Determine the [x, y] coordinate at the center of the cell enclosing the given text.  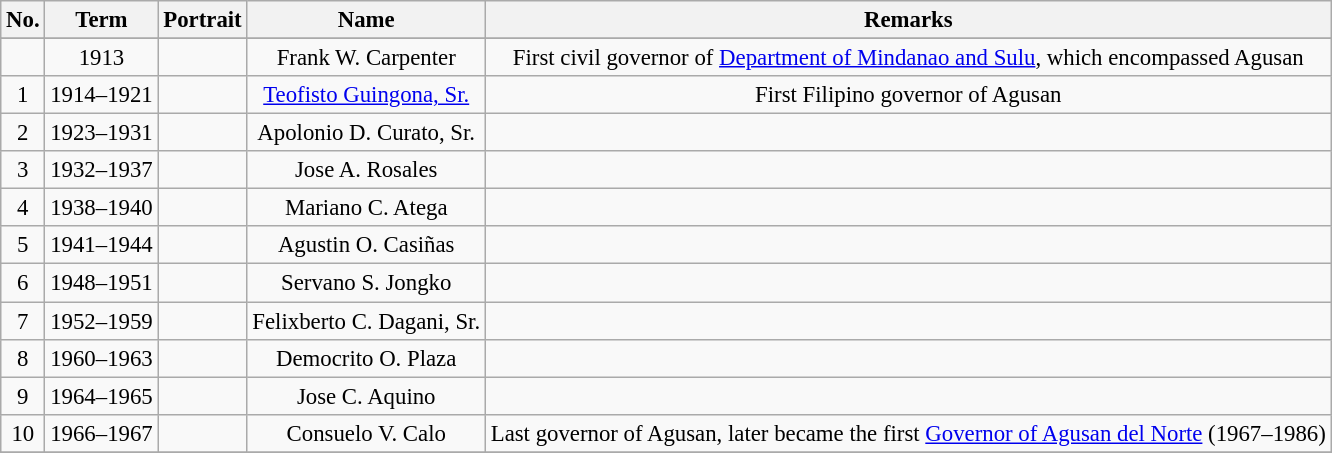
1948–1951 [102, 283]
4 [23, 208]
10 [23, 433]
Jose A. Rosales [366, 170]
Frank W. Carpenter [366, 58]
9 [23, 396]
5 [23, 245]
Felixberto C. Dagani, Sr. [366, 321]
Last governor of Agusan, later became the first Governor of Agusan del Norte (1967–1986) [908, 433]
1932–1937 [102, 170]
Agustin O. Casiñas [366, 245]
Portrait [202, 20]
2 [23, 133]
6 [23, 283]
1 [23, 95]
1914–1921 [102, 95]
3 [23, 170]
1964–1965 [102, 396]
Apolonio D. Curato, Sr. [366, 133]
No. [23, 20]
Jose C. Aquino [366, 396]
1952–1959 [102, 321]
1938–1940 [102, 208]
Consuelo V. Calo [366, 433]
7 [23, 321]
Remarks [908, 20]
Name [366, 20]
Term [102, 20]
Teofisto Guingona, Sr. [366, 95]
First Filipino governor of Agusan [908, 95]
Mariano C. Atega [366, 208]
1913 [102, 58]
1960–1963 [102, 358]
1941–1944 [102, 245]
1923–1931 [102, 133]
Democrito O. Plaza [366, 358]
8 [23, 358]
1966–1967 [102, 433]
Servano S. Jongko [366, 283]
First civil governor of Department of Mindanao and Sulu, which encompassed Agusan [908, 58]
